Return the [x, y] coordinate for the center point of the cell that contains the specified text.  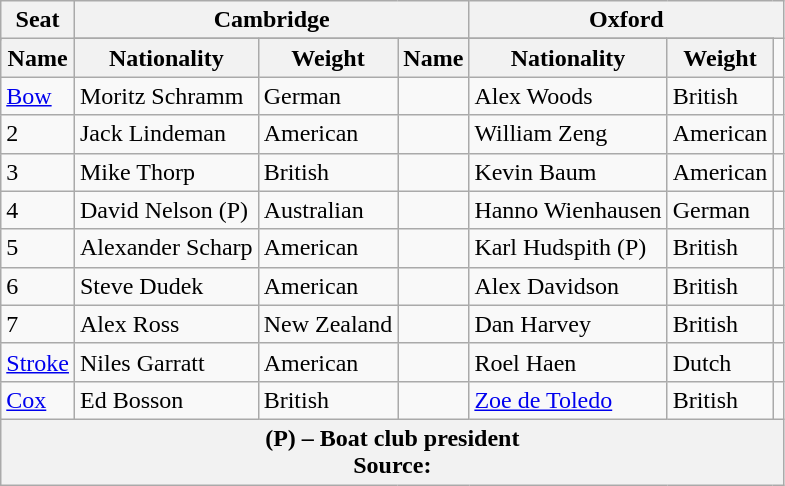
New Zealand [328, 324]
6 [38, 286]
William Zeng [568, 134]
Dan Harvey [568, 324]
Moritz Schramm [166, 96]
Roel Haen [568, 362]
Karl Hudspith (P) [568, 248]
Dutch [720, 362]
Alexander Scharp [166, 248]
Cox [38, 400]
Australian [328, 210]
Alex Davidson [568, 286]
Jack Lindeman [166, 134]
Hanno Wienhausen [568, 210]
Niles Garratt [166, 362]
Cambridge [271, 20]
Bow [38, 96]
Mike Thorp [166, 172]
Ed Bosson [166, 400]
Seat [38, 20]
(P) – Boat club presidentSource: [392, 452]
Kevin Baum [568, 172]
Zoe de Toledo [568, 400]
2 [38, 134]
Steve Dudek [166, 286]
Oxford [626, 20]
5 [38, 248]
7 [38, 324]
3 [38, 172]
4 [38, 210]
David Nelson (P) [166, 210]
Stroke [38, 362]
Alex Ross [166, 324]
Alex Woods [568, 96]
